Determine the [X, Y] coordinate at the center of the cell enclosing the given text.  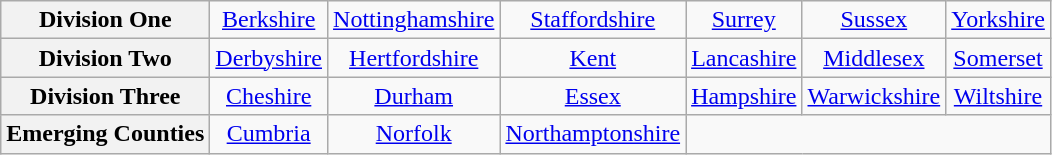
Division Three [106, 96]
Surrey [744, 20]
Kent [593, 58]
Lancashire [744, 58]
Middlesex [874, 58]
Berkshire [269, 20]
Staffordshire [593, 20]
Yorkshire [998, 20]
Cheshire [269, 96]
Somerset [998, 58]
Emerging Counties [106, 134]
Sussex [874, 20]
Durham [414, 96]
Division One [106, 20]
Nottinghamshire [414, 20]
Cumbria [269, 134]
Essex [593, 96]
Hampshire [744, 96]
Wiltshire [998, 96]
Hertfordshire [414, 58]
Northamptonshire [593, 134]
Division Two [106, 58]
Derbyshire [269, 58]
Warwickshire [874, 96]
Norfolk [414, 134]
